Output the [X, Y] coordinate of the center of the cell containing the given text.  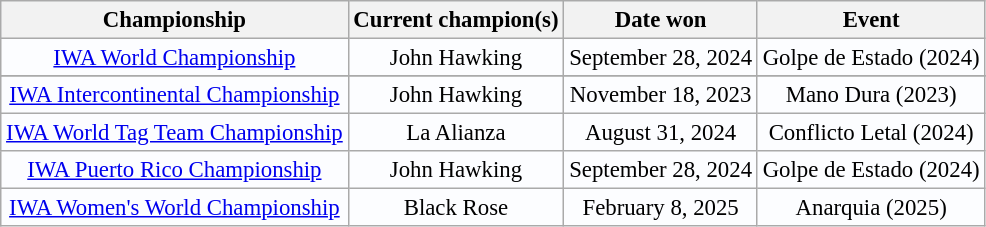
Anarquia (2025) [871, 208]
La Alianza [456, 133]
Conflicto Letal (2024) [871, 133]
IWA World Championship [174, 58]
August 31, 2024 [660, 133]
IWA World Tag Team Championship [174, 133]
Current champion(s) [456, 20]
Black Rose [456, 208]
Date won [660, 20]
Championship [174, 20]
Mano Dura (2023) [871, 95]
IWA Intercontinental Championship [174, 95]
IWA Women's World Championship [174, 208]
IWA Puerto Rico Championship [174, 170]
November 18, 2023 [660, 95]
February 8, 2025 [660, 208]
Event [871, 20]
